Identify which cell holds the provided text, then report its [x, y] central coordinate. 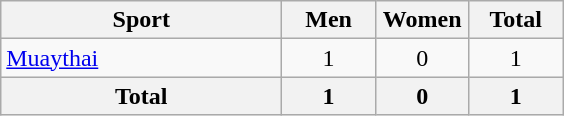
Women [422, 20]
Muaythai [142, 58]
Sport [142, 20]
Men [329, 20]
